For the text-containing cell, return its midpoint in [X, Y] coordinate format. 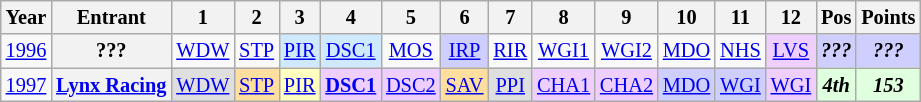
1996 [26, 51]
CHA2 [626, 85]
IRP [465, 51]
4th [836, 85]
11 [740, 17]
3 [300, 17]
DSC2 [411, 85]
MOS [411, 51]
2 [256, 17]
WGI1 [564, 51]
NHS [740, 51]
6 [465, 17]
5 [411, 17]
1997 [26, 85]
Pos [836, 17]
7 [510, 17]
SAV [465, 85]
CHA1 [564, 85]
10 [686, 17]
Lynx Racing [111, 85]
RIR [510, 51]
4 [350, 17]
1 [202, 17]
WGI2 [626, 51]
PPI [510, 85]
Entrant [111, 17]
153 [888, 85]
8 [564, 17]
LVS [791, 51]
9 [626, 17]
Points [888, 17]
12 [791, 17]
Year [26, 17]
